Return [x, y] of the center of cell containing provided text 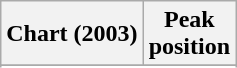
Chart (2003) [72, 34]
Peakposition [189, 34]
